Extract the (X, Y) coordinate from the center of the cell holding the provided text.  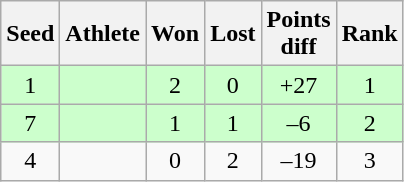
Lost (233, 34)
Won (176, 34)
–6 (298, 123)
Athlete (103, 34)
Pointsdiff (298, 34)
4 (30, 161)
+27 (298, 85)
Seed (30, 34)
7 (30, 123)
Rank (370, 34)
–19 (298, 161)
3 (370, 161)
